Scan for the cell matching the given text and deliver its [x, y] coordinate at center. 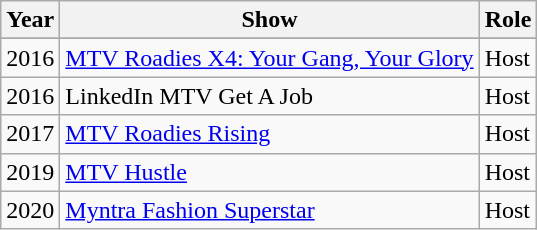
2020 [30, 210]
2019 [30, 172]
MTV Roadies X4: Your Gang, Your Glory [270, 58]
Year [30, 20]
2017 [30, 134]
Show [270, 20]
MTV Hustle [270, 172]
Role [508, 20]
Myntra Fashion Superstar [270, 210]
MTV Roadies Rising [270, 134]
LinkedIn MTV Get A Job [270, 96]
